Find where the given text appears and provide that cell's center as [x, y] coordinate. 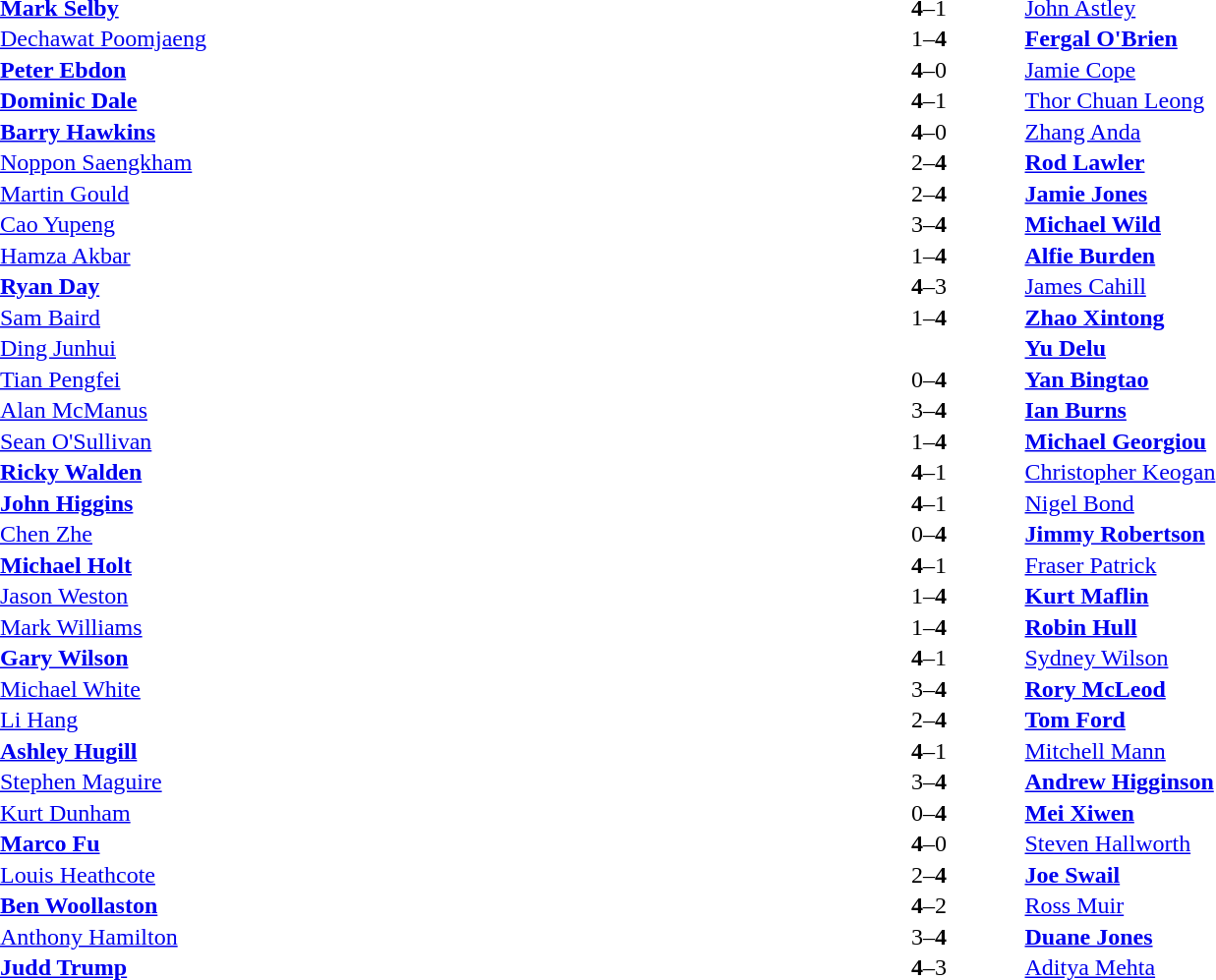
4–3 [928, 286]
4–2 [928, 905]
